Determine the (x, y) coordinate at the center of the cell enclosing the given text.  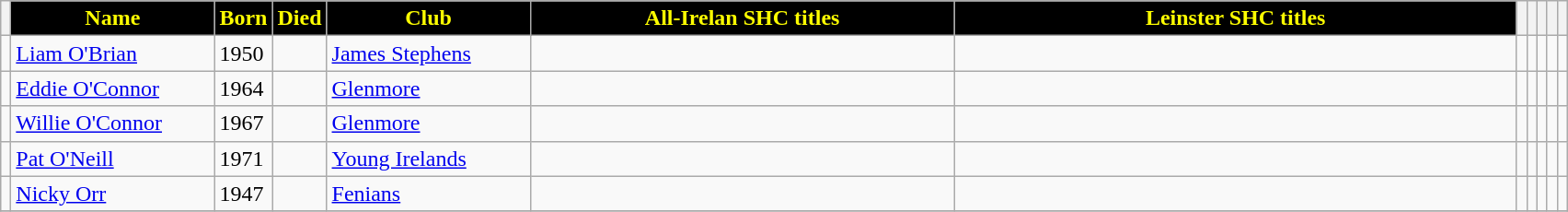
1947 (243, 194)
Young Irelands (429, 159)
Pat O'Neill (112, 159)
Born (243, 18)
Willie O'Connor (112, 124)
1971 (243, 159)
Name (112, 18)
Nicky Orr (112, 194)
Leinster SHC titles (1235, 18)
Club (429, 18)
All-Irelan SHC titles (742, 18)
Eddie O'Connor (112, 88)
Liam O'Brian (112, 53)
James Stephens (429, 53)
1967 (243, 124)
Fenians (429, 194)
Died (300, 18)
1950 (243, 53)
1964 (243, 88)
